Scan for the cell matching the given text and deliver its (x, y) coordinate at center. 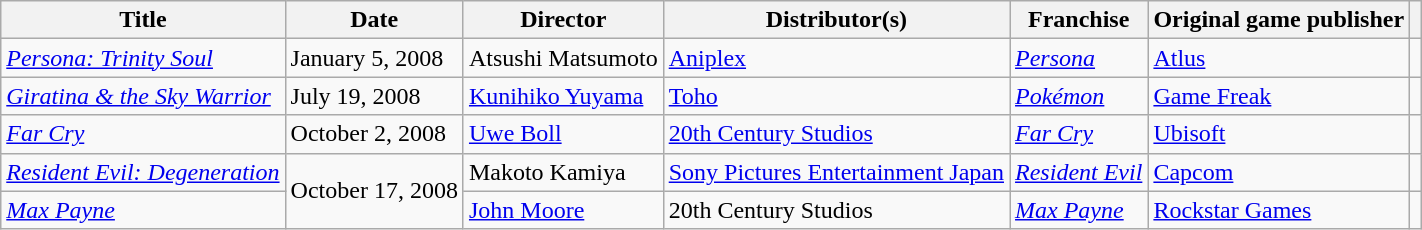
Resident Evil: Degeneration (143, 172)
Franchise (1079, 20)
Director (563, 20)
John Moore (563, 210)
Pokémon (1079, 96)
July 19, 2008 (374, 96)
Uwe Boll (563, 134)
January 5, 2008 (374, 58)
Atlus (1279, 58)
Date (374, 20)
Game Freak (1279, 96)
Distributor(s) (836, 20)
October 17, 2008 (374, 191)
Makoto Kamiya (563, 172)
Title (143, 20)
Capcom (1279, 172)
Rockstar Games (1279, 210)
Original game publisher (1279, 20)
October 2, 2008 (374, 134)
Resident Evil (1079, 172)
Aniplex (836, 58)
Giratina & the Sky Warrior (143, 96)
Kunihiko Yuyama (563, 96)
Sony Pictures Entertainment Japan (836, 172)
Persona: Trinity Soul (143, 58)
Ubisoft (1279, 134)
Toho (836, 96)
Atsushi Matsumoto (563, 58)
Persona (1079, 58)
